From the cell containing the given text, extract its center point as (x, y) coordinate. 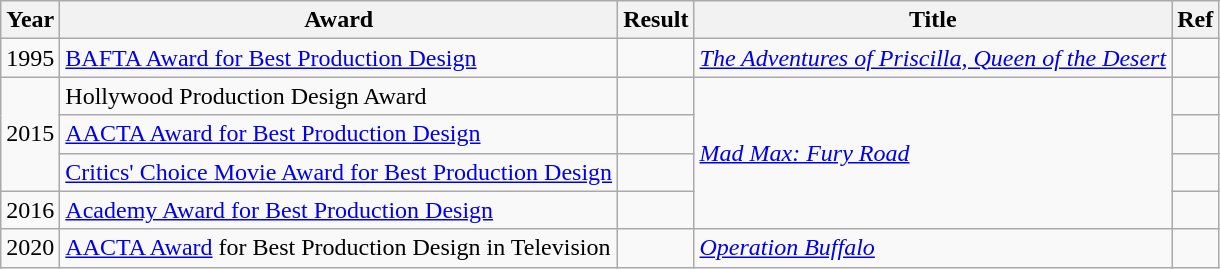
Year (30, 20)
2015 (30, 134)
The Adventures of Priscilla, Queen of the Desert (933, 58)
Ref (1196, 20)
AACTA Award for Best Production Design in Television (339, 248)
2020 (30, 248)
Operation Buffalo (933, 248)
Hollywood Production Design Award (339, 96)
Critics' Choice Movie Award for Best Production Design (339, 172)
2016 (30, 210)
Title (933, 20)
Result (656, 20)
Academy Award for Best Production Design (339, 210)
BAFTA Award for Best Production Design (339, 58)
AACTA Award for Best Production Design (339, 134)
Mad Max: Fury Road (933, 153)
1995 (30, 58)
Award (339, 20)
